Return the (X, Y) coordinate for the center point of the cell that contains the specified text.  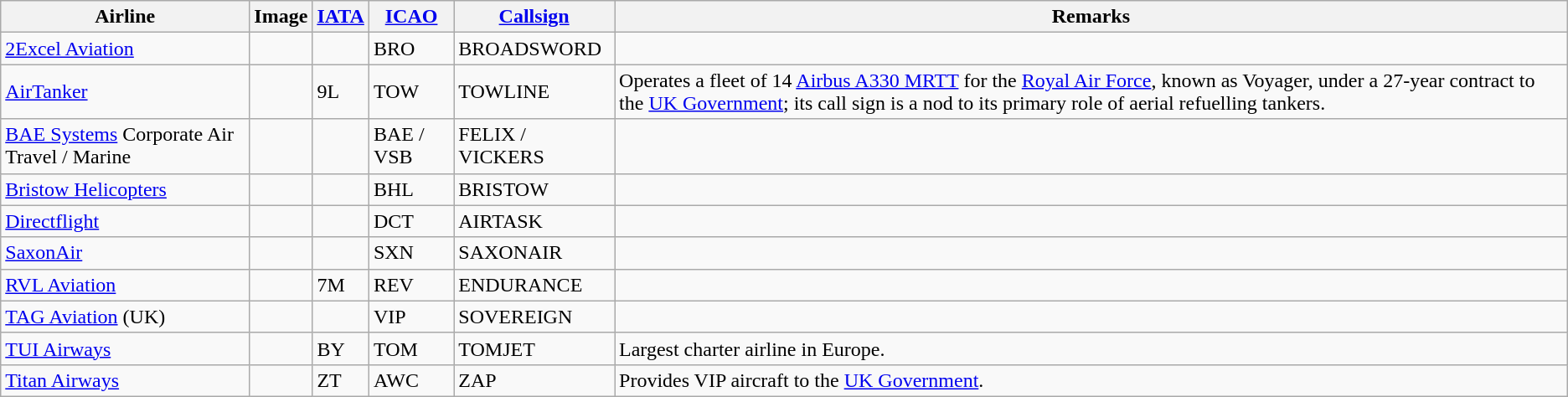
BAE Systems Corporate Air Travel / Marine (126, 146)
9L (341, 92)
BROADSWORD (534, 49)
ZT (341, 380)
RVL Aviation (126, 285)
SaxonAir (126, 253)
TOW (410, 92)
AirTanker (126, 92)
Titan Airways (126, 380)
REV (410, 285)
DCT (410, 221)
AIRTASK (534, 221)
Bristow Helicopters (126, 189)
2Excel Aviation (126, 49)
Remarks (1091, 17)
BY (341, 348)
ZAP (534, 380)
Directflight (126, 221)
SOVEREIGN (534, 317)
ENDURANCE (534, 285)
FELIX / VICKERS (534, 146)
Image (281, 17)
BHL (410, 189)
Largest charter airline in Europe. (1091, 348)
SAXONAIR (534, 253)
7M (341, 285)
Callsign (534, 17)
TAG Aviation (UK) (126, 317)
BRO (410, 49)
TOM (410, 348)
IATA (341, 17)
VIP (410, 317)
BAE / VSB (410, 146)
AWC (410, 380)
Airline (126, 17)
Provides VIP aircraft to the UK Government. (1091, 380)
TOMJET (534, 348)
TUI Airways (126, 348)
ICAO (410, 17)
SXN (410, 253)
BRISTOW (534, 189)
TOWLINE (534, 92)
